Scan for the cell matching the given text and deliver its [X, Y] coordinate at center. 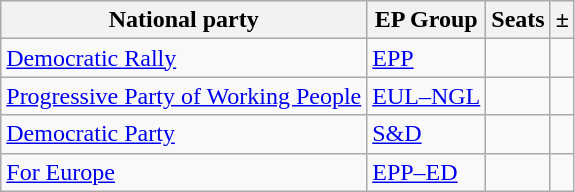
EUL–NGL [426, 96]
Democratic Party [184, 134]
EPP–ED [426, 172]
Progressive Party of Working People [184, 96]
Seats [518, 20]
For Europe [184, 172]
EP Group [426, 20]
± [562, 20]
Democratic Rally [184, 58]
National party [184, 20]
EPP [426, 58]
S&D [426, 134]
